Detect which cell encompasses the target text, then output its [X, Y] center coordinate. 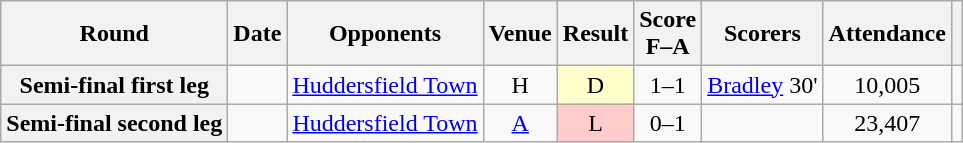
ScoreF–A [668, 34]
Date [258, 34]
Round [114, 34]
Result [595, 34]
Semi-final first leg [114, 85]
10,005 [887, 85]
A [520, 123]
1–1 [668, 85]
Venue [520, 34]
23,407 [887, 123]
Opponents [385, 34]
Scorers [762, 34]
D [595, 85]
0–1 [668, 123]
L [595, 123]
Attendance [887, 34]
Semi-final second leg [114, 123]
Bradley 30' [762, 85]
H [520, 85]
